Scan for the cell matching the given text and deliver its (X, Y) coordinate at center. 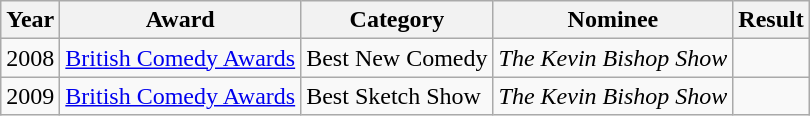
Best Sketch Show (397, 96)
Nominee (613, 20)
Result (771, 20)
2009 (30, 96)
Category (397, 20)
2008 (30, 58)
Best New Comedy (397, 58)
Year (30, 20)
Award (180, 20)
